For the text-containing cell, return its midpoint in [X, Y] coordinate format. 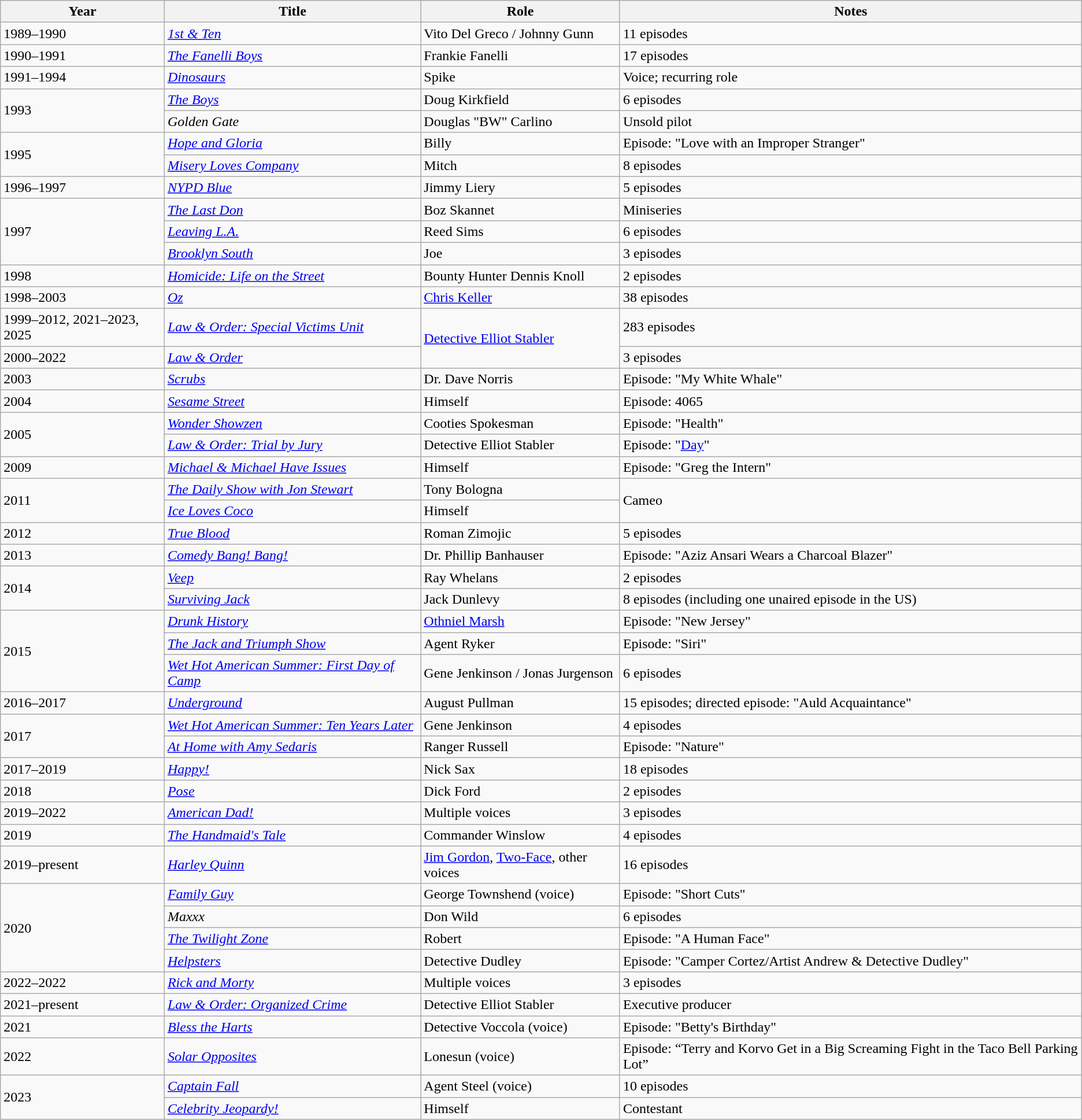
1st & Ten [292, 34]
Law & Order: Trial by Jury [292, 445]
Jack Dunlevy [520, 599]
1991–1994 [83, 77]
Title [292, 12]
Brooklyn South [292, 253]
38 episodes [851, 298]
Role [520, 12]
Family Guy [292, 894]
Happy! [292, 769]
Voice; recurring role [851, 77]
2019–present [83, 865]
Bounty Hunter Dennis Knoll [520, 276]
Episode: "Short Cuts" [851, 894]
Roman Zimojic [520, 533]
The Boys [292, 99]
2003 [83, 379]
2014 [83, 588]
1999–2012, 2021–2023, 2025 [83, 327]
The Daily Show with Jon Stewart [292, 489]
1998 [83, 276]
2021–present [83, 1004]
Detective Voccola (voice) [520, 1026]
Agent Ryker [520, 644]
Dick Ford [520, 791]
Lonesun (voice) [520, 1057]
Underground [292, 703]
Veep [292, 577]
2004 [83, 401]
2019 [83, 835]
Miniseries [851, 209]
Robert [520, 938]
1993 [83, 110]
The Fanelli Boys [292, 56]
2023 [83, 1097]
Homicide: Life on the Street [292, 276]
Tony Bologna [520, 489]
2019–2022 [83, 813]
Michael & Michael Have Issues [292, 467]
Episode: "Greg the Intern" [851, 467]
Billy [520, 143]
Detective Dudley [520, 960]
1998–2003 [83, 298]
Joe [520, 253]
Episode: "My White Whale" [851, 379]
Law & Order: Organized Crime [292, 1004]
Notes [851, 12]
Don Wild [520, 916]
At Home with Amy Sedaris [292, 747]
Jimmy Liery [520, 187]
2000–2022 [83, 357]
11 episodes [851, 34]
Episode: 4065 [851, 401]
Helpsters [292, 960]
2020 [83, 927]
Pose [292, 791]
Jim Gordon, Two-Face, other voices [520, 865]
True Blood [292, 533]
Law & Order [292, 357]
2017 [83, 736]
1995 [83, 154]
Reed Sims [520, 231]
American Dad! [292, 813]
2013 [83, 555]
Comedy Bang! Bang! [292, 555]
15 episodes; directed episode: "Auld Acquaintance" [851, 703]
Spike [520, 77]
The Twilight Zone [292, 938]
1997 [83, 231]
Episode: "Camper Cortez/Artist Andrew & Detective Dudley" [851, 960]
Vito Del Greco / Johnny Gunn [520, 34]
Chris Keller [520, 298]
1996–1997 [83, 187]
NYPD Blue [292, 187]
2012 [83, 533]
2016–2017 [83, 703]
Episode: "Nature" [851, 747]
The Jack and Triumph Show [292, 644]
Cameo [851, 500]
Gene Jenkinson [520, 725]
17 episodes [851, 56]
Captain Fall [292, 1086]
Nick Sax [520, 769]
The Last Don [292, 209]
Boz Skannet [520, 209]
Episode: "New Jersey" [851, 621]
Hope and Gloria [292, 143]
16 episodes [851, 865]
Episode: "Health" [851, 423]
10 episodes [851, 1086]
Cooties Spokesman [520, 423]
Ray Whelans [520, 577]
Commander Winslow [520, 835]
2011 [83, 500]
2005 [83, 434]
Celebrity Jeopardy! [292, 1108]
Solar Opposites [292, 1057]
Wonder Showzen [292, 423]
Ranger Russell [520, 747]
The Handmaid's Tale [292, 835]
8 episodes (including one unaired episode in the US) [851, 599]
Frankie Fanelli [520, 56]
2017–2019 [83, 769]
Wet Hot American Summer: First Day of Camp [292, 673]
Othniel Marsh [520, 621]
Gene Jenkinson / Jonas Jurgenson [520, 673]
Douglas "BW" Carlino [520, 121]
Year [83, 12]
Drunk History [292, 621]
Ice Loves Coco [292, 511]
Dr. Dave Norris [520, 379]
Law & Order: Special Victims Unit [292, 327]
Episode: "Aziz Ansari Wears a Charcoal Blazer" [851, 555]
Episode: "Siri" [851, 644]
Harley Quinn [292, 865]
Oz [292, 298]
2015 [83, 651]
2022–2022 [83, 982]
Surviving Jack [292, 599]
Doug Kirkfield [520, 99]
Leaving L.A. [292, 231]
8 episodes [851, 165]
Episode: "Love with an Improper Stranger" [851, 143]
Scrubs [292, 379]
Contestant [851, 1108]
Dinosaurs [292, 77]
Wet Hot American Summer: Ten Years Later [292, 725]
283 episodes [851, 327]
Bless the Harts [292, 1026]
2009 [83, 467]
1989–1990 [83, 34]
1990–1991 [83, 56]
18 episodes [851, 769]
George Townshend (voice) [520, 894]
Episode: "Day" [851, 445]
Episode: "Betty's Birthday" [851, 1026]
Episode: "A Human Face" [851, 938]
2022 [83, 1057]
Rick and Morty [292, 982]
Sesame Street [292, 401]
Unsold pilot [851, 121]
Executive producer [851, 1004]
2021 [83, 1026]
Maxxx [292, 916]
Dr. Phillip Banhauser [520, 555]
Misery Loves Company [292, 165]
Agent Steel (voice) [520, 1086]
Episode: “Terry and Korvo Get in a Big Screaming Fight in the Taco Bell Parking Lot” [851, 1057]
2018 [83, 791]
August Pullman [520, 703]
Golden Gate [292, 121]
Mitch [520, 165]
